Extract the [X, Y] coordinate from the center of the cell holding the provided text.  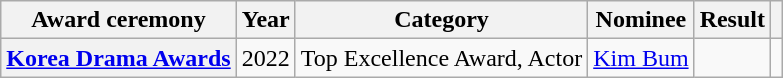
Korea Drama Awards [118, 58]
Top Excellence Award, Actor [441, 58]
Year [266, 20]
Kim Bum [641, 58]
Award ceremony [118, 20]
Result [732, 20]
Nominee [641, 20]
2022 [266, 58]
Category [441, 20]
